Extract the [x, y] coordinate from the center of the cell holding the provided text.  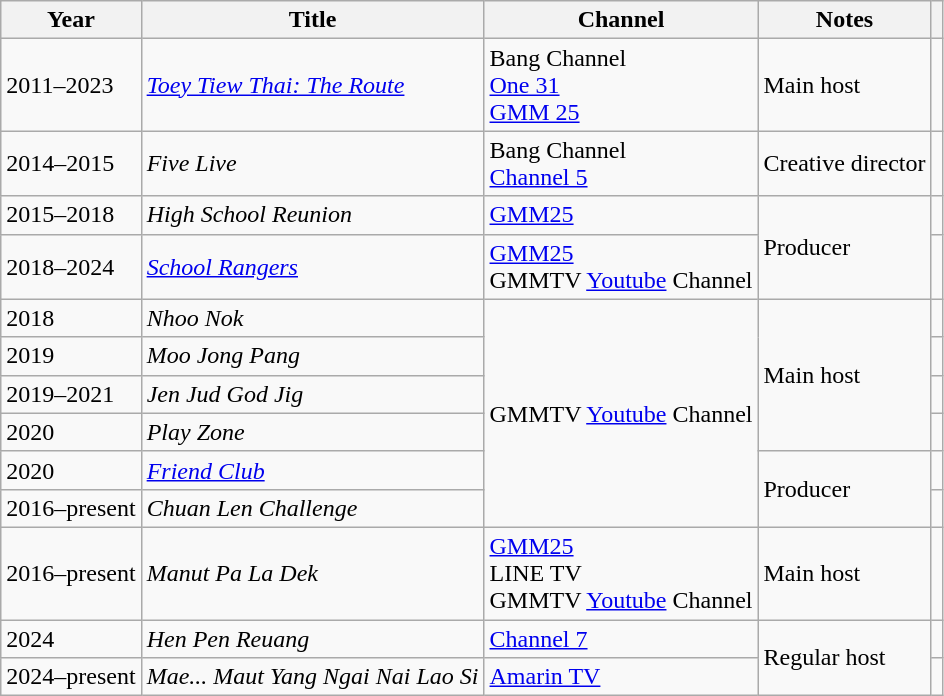
Moo Jong Pang [312, 356]
Play Zone [312, 432]
Bang ChannelChannel 5 [621, 164]
Channel [621, 20]
2018–2024 [71, 266]
Amarin TV [621, 677]
GMM25 [621, 215]
GMMTV Youtube Channel [621, 413]
High School Reunion [312, 215]
Jen Jud God Jig [312, 394]
GMM25GMMTV Youtube Channel [621, 266]
Title [312, 20]
2019–2021 [71, 394]
2015–2018 [71, 215]
Nhoo Nok [312, 318]
2019 [71, 356]
GMM25LINE TVGMMTV Youtube Channel [621, 573]
Notes [844, 20]
Toey Tiew Thai: The Route [312, 85]
School Rangers [312, 266]
2018 [71, 318]
Year [71, 20]
Chuan Len Challenge [312, 508]
Hen Pen Reuang [312, 639]
2024 [71, 639]
2011–2023 [71, 85]
Manut Pa La Dek [312, 573]
Regular host [844, 658]
Bang ChannelOne 31GMM 25 [621, 85]
Mae... Maut Yang Ngai Nai Lao Si [312, 677]
2024–present [71, 677]
Five Live [312, 164]
Creative director [844, 164]
Friend Club [312, 470]
2014–2015 [71, 164]
Channel 7 [621, 639]
